For the text-containing cell, return its midpoint in (x, y) coordinate format. 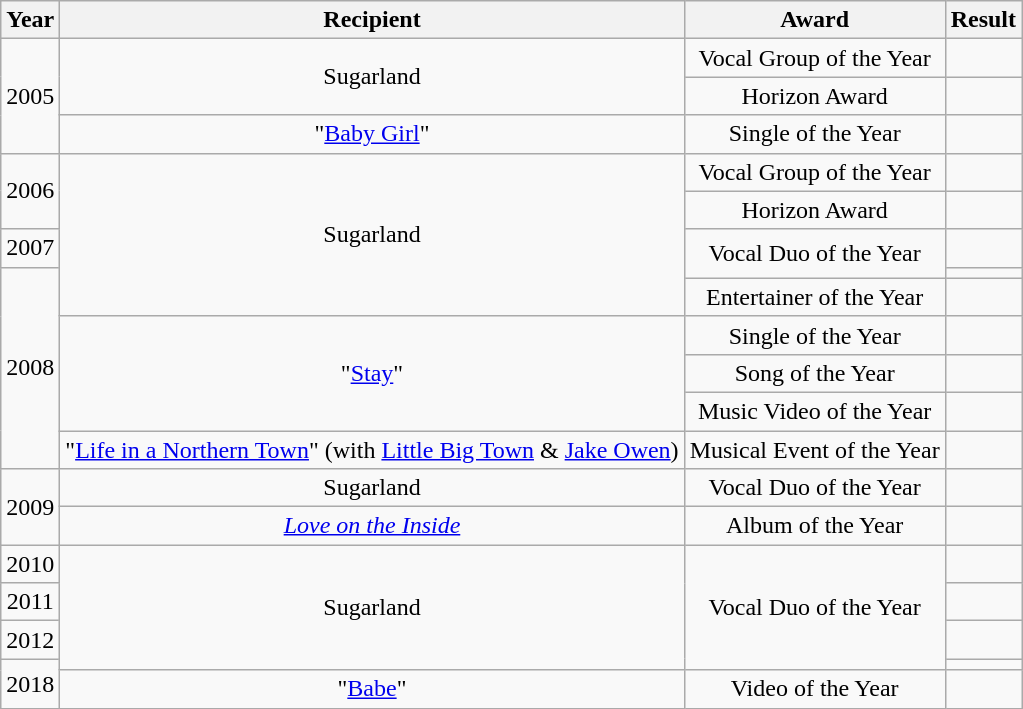
2009 (30, 507)
2005 (30, 96)
"Baby Girl" (372, 134)
Result (983, 20)
2008 (30, 368)
Year (30, 20)
Musical Event of the Year (814, 449)
Entertainer of the Year (814, 297)
2012 (30, 640)
Video of the Year (814, 689)
2011 (30, 602)
Award (814, 20)
Recipient (372, 20)
Music Video of the Year (814, 411)
"Babe" (372, 689)
"Stay" (372, 373)
"Life in a Northern Town" (with Little Big Town & Jake Owen) (372, 449)
2010 (30, 564)
Song of the Year (814, 373)
Album of the Year (814, 526)
Love on the Inside (372, 526)
2006 (30, 191)
2018 (30, 684)
2007 (30, 248)
